Locate the cell with the specified text and output its (X, Y) center coordinate. 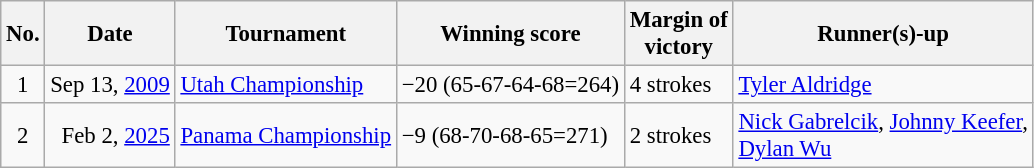
Feb 2, 2025 (110, 136)
4 strokes (678, 85)
No. (23, 34)
Winning score (510, 34)
−9 (68-70-68-65=271) (510, 136)
Margin ofvictory (678, 34)
2 (23, 136)
Tyler Aldridge (883, 85)
Tournament (286, 34)
Sep 13, 2009 (110, 85)
Runner(s)-up (883, 34)
2 strokes (678, 136)
Nick Gabrelcik, Johnny Keefer, Dylan Wu (883, 136)
1 (23, 85)
Utah Championship (286, 85)
Date (110, 34)
−20 (65-67-64-68=264) (510, 85)
Panama Championship (286, 136)
